Extract the (X, Y) coordinate from the center of the cell holding the provided text.  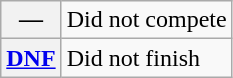
DNF (31, 58)
Did not finish (146, 58)
— (31, 20)
Did not compete (146, 20)
